Identify which cell holds the provided text, then report its (x, y) central coordinate. 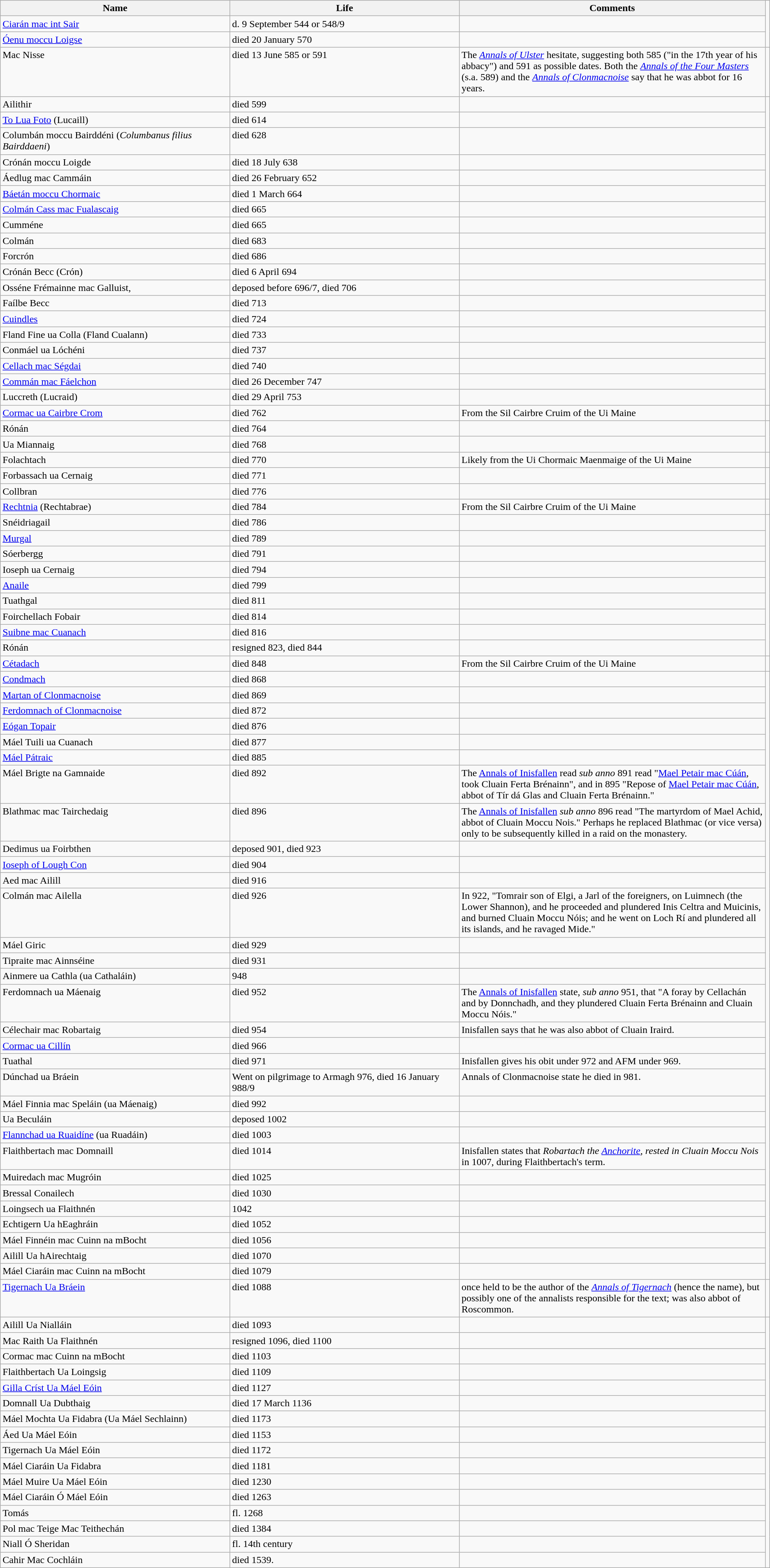
died 896 (345, 822)
died 26 February 652 (345, 178)
died 789 (345, 538)
Ailithir (115, 104)
died 762 (345, 413)
died 814 (345, 616)
died 811 (345, 601)
Snéidriagail (115, 523)
Máel Muire Ua Máel Eóin (115, 1482)
died 869 (345, 695)
fl. 14th century (345, 1544)
Condmach (115, 679)
died 29 April 753 (345, 397)
died 628 (345, 141)
Life (345, 8)
died 1230 (345, 1482)
Báetán moccu Chormaic (115, 193)
Aed mac Ailill (115, 880)
Cellach mac Ségdai (115, 366)
Tomás (115, 1513)
died 1384 (345, 1528)
died 599 (345, 104)
died 713 (345, 303)
died 1263 (345, 1497)
Name (115, 8)
died 1109 (345, 1372)
died 724 (345, 319)
Inisfallen says that he was also abbot of Cluain Iraird. (612, 1030)
died 872 (345, 710)
Gilla Críst Ua Máel Eóin (115, 1387)
Tuathgal (115, 601)
died 868 (345, 679)
1042 (345, 1209)
Áedlug mac Cammáin (115, 178)
Ailill Ua Nialláin (115, 1325)
died 683 (345, 241)
Faílbe Becc (115, 303)
fl. 1268 (345, 1513)
Forcrón (115, 256)
died 771 (345, 475)
Martan of Clonmacnoise (115, 695)
Cormac mac Cuinn na mBocht (115, 1356)
died 794 (345, 570)
resigned 823, died 844 (345, 648)
d. 9 September 544 or 548/9 (345, 24)
died 6 April 694 (345, 272)
died 926 (345, 913)
died 770 (345, 460)
Ioseph of Lough Con (115, 865)
Cumméne (115, 225)
resigned 1096, died 1100 (345, 1340)
Flaithbertach Ua Loingsig (115, 1372)
Flannchad ua Ruaidíne (ua Ruadáin) (115, 1135)
died 740 (345, 366)
died 1070 (345, 1256)
Ua Beculáin (115, 1119)
died 1014 (345, 1156)
Suibne mac Cuanach (115, 632)
died 952 (345, 1003)
Inisfallen gives his obit under 972 and AFM under 969. (612, 1061)
Blathmac mac Tairchedaig (115, 822)
948 (345, 976)
died 791 (345, 554)
Flaithbertach mac Domnaill (115, 1156)
died 614 (345, 120)
Went on pilgrimage to Armagh 976, died 16 January 988/9 (345, 1082)
died 1153 (345, 1435)
died 1093 (345, 1325)
Conmáel ua Lóchéni (115, 350)
Tigernach Ua Máel Eóin (115, 1450)
died 885 (345, 758)
Muiredach mac Mugróin (115, 1177)
Crónán moccu Loigde (115, 162)
deposed 901, died 923 (345, 849)
Cormac ua Cillín (115, 1045)
Echtigern Ua hEaghráin (115, 1224)
Óenu moccu Loigse (115, 40)
Folachtach (115, 460)
died 786 (345, 523)
died 1003 (345, 1135)
Colmán mac Ailella (115, 913)
died 764 (345, 428)
died 768 (345, 444)
Eógan Topair (115, 726)
died 1181 (345, 1466)
died 1 March 664 (345, 193)
died 17 March 1136 (345, 1403)
Sóerbergg (115, 554)
Cormac ua Cairbre Crom (115, 413)
Annals of Clonmacnoise state he died in 981. (612, 1082)
died 13 June 585 or 591 (345, 72)
Crónán Becc (Crón) (115, 272)
Niall Ó Sheridan (115, 1544)
Colmán (115, 241)
died 929 (345, 945)
Ioseph ua Cernaig (115, 570)
died 1079 (345, 1271)
died 20 January 570 (345, 40)
To Lua Foto (Lucaill) (115, 120)
Cuindles (115, 319)
Columbán moccu Bairddéni (Columbanus filius Bairddaeni) (115, 141)
Tipraite mac Ainnséine (115, 961)
Foirchellach Fobair (115, 616)
Máel Brigte na Gamnaide (115, 784)
Mac Raith Ua Flaithnén (115, 1340)
Ainmere ua Cathla (ua Cathaláin) (115, 976)
Máel Ciaráin Ó Máel Eóin (115, 1497)
Inisfallen states that Robartach the Anchorite, rested in Cluain Moccu Nois in 1007, during Flaithbertach's term. (612, 1156)
Collbran (115, 491)
Ua Miannaig (115, 444)
deposed 1002 (345, 1119)
Máel Ciaráin Ua Fidabra (115, 1466)
died 1173 (345, 1419)
Ailill Ua hAirechtaig (115, 1256)
deposed before 696/7, died 706 (345, 288)
Likely from the Ui Chormaic Maenmaige of the Ui Maine (612, 460)
Célechair mac Robartaig (115, 1030)
Ciarán mac int Sair (115, 24)
Osséne Frémainne mac Galluist, (115, 288)
Murgal (115, 538)
Bressal Conailech (115, 1193)
died 799 (345, 585)
died 784 (345, 507)
Dedimus ua Foirbthen (115, 849)
died 966 (345, 1045)
Loingsech ua Flaithnén (115, 1209)
died 1172 (345, 1450)
Tigernach Ua Bráein (115, 1298)
died 816 (345, 632)
Dúnchad ua Bráein (115, 1082)
Pol mac Teige Mac Teithechán (115, 1528)
died 18 July 638 (345, 162)
Ferdomnach of Clonmacnoise (115, 710)
died 1030 (345, 1193)
died 1052 (345, 1224)
Máel Finnia mac Speláin (ua Máenaig) (115, 1103)
Rechtnia (Rechtabrae) (115, 507)
died 877 (345, 742)
died 931 (345, 961)
died 916 (345, 880)
died 904 (345, 865)
died 1539. (345, 1560)
Cétadach (115, 663)
died 1056 (345, 1240)
died 733 (345, 335)
Máel Pátraic (115, 758)
Mac Nisse (115, 72)
Domnall Ua Dubthaig (115, 1403)
Áed Ua Máel Eóin (115, 1435)
Commán mac Fáelchon (115, 382)
died 1127 (345, 1387)
died 737 (345, 350)
Fland Fine ua Colla (Fland Cualann) (115, 335)
Colmán Cass mac Fualascaig (115, 209)
died 971 (345, 1061)
died 876 (345, 726)
died 1088 (345, 1298)
Máel Finnéin mac Cuinn na mBocht (115, 1240)
died 848 (345, 663)
Tuathal (115, 1061)
died 1103 (345, 1356)
Anaile (115, 585)
died 954 (345, 1030)
died 26 December 747 (345, 382)
Forbassach ua Cernaig (115, 475)
Máel Tuili ua Cuanach (115, 742)
Máel Mochta Ua Fidabra (Ua Máel Sechlainn) (115, 1419)
Comments (612, 8)
died 686 (345, 256)
died 776 (345, 491)
Luccreth (Lucraid) (115, 397)
Máel Ciaráin mac Cuinn na mBocht (115, 1271)
Máel Giric (115, 945)
Cahir Mac Cochláin (115, 1560)
died 892 (345, 784)
died 1025 (345, 1177)
Ferdomnach ua Máenaig (115, 1003)
died 992 (345, 1103)
